For the text-containing cell, return its midpoint in (X, Y) coordinate format. 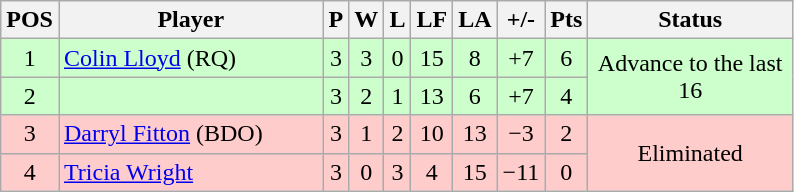
+/- (521, 20)
L (398, 20)
LF (432, 20)
Colin Lloyd (RQ) (190, 58)
Eliminated (690, 153)
Darryl Fitton (BDO) (190, 134)
Pts (566, 20)
P (336, 20)
POS (30, 20)
Advance to the last 16 (690, 77)
10 (432, 134)
8 (475, 58)
Tricia Wright (190, 172)
Player (190, 20)
Status (690, 20)
W (366, 20)
LA (475, 20)
−3 (521, 134)
−11 (521, 172)
